For the text-containing cell, return its midpoint in (x, y) coordinate format. 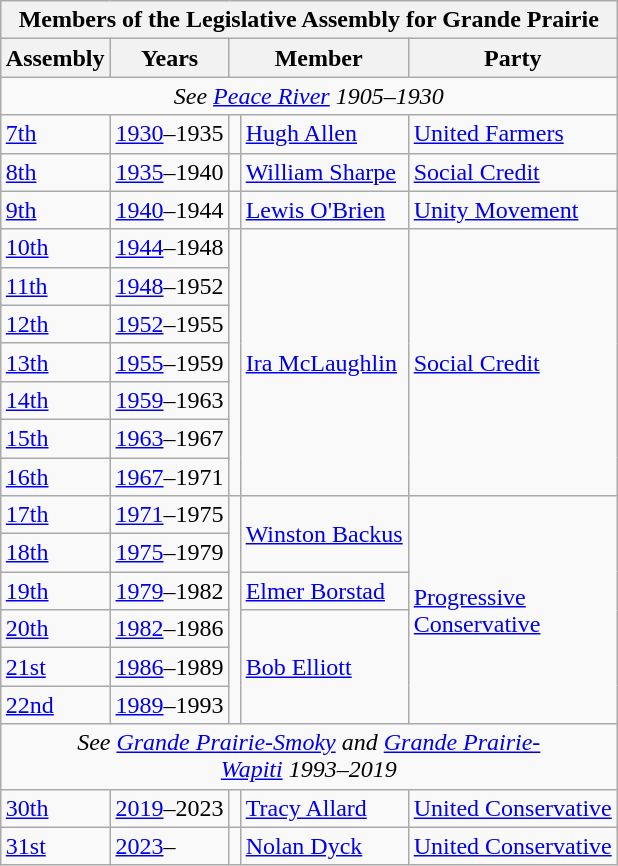
1986–1989 (170, 667)
30th (55, 808)
1935–1940 (170, 172)
1982–1986 (170, 629)
2023– (170, 846)
1963–1967 (170, 438)
10th (55, 248)
13th (55, 362)
14th (55, 400)
7th (55, 134)
9th (55, 210)
Assembly (55, 58)
Nolan Dyck (324, 846)
1955–1959 (170, 362)
United Farmers (512, 134)
22nd (55, 705)
1944–1948 (170, 248)
Unity Movement (512, 210)
See Peace River 1905–1930 (308, 96)
1952–1955 (170, 324)
1975–1979 (170, 553)
18th (55, 553)
William Sharpe (324, 172)
Member (318, 58)
Years (170, 58)
Lewis O'Brien (324, 210)
19th (55, 591)
16th (55, 477)
1940–1944 (170, 210)
Tracy Allard (324, 808)
8th (55, 172)
Members of the Legislative Assembly for Grande Prairie (308, 20)
21st (55, 667)
Party (512, 58)
Ira McLaughlin (324, 362)
12th (55, 324)
31st (55, 846)
2019–2023 (170, 808)
Bob Elliott (324, 667)
20th (55, 629)
1959–1963 (170, 400)
Winston Backus (324, 534)
Elmer Borstad (324, 591)
1930–1935 (170, 134)
1989–1993 (170, 705)
See Grande Prairie-Smoky and Grande Prairie-Wapiti 1993–2019 (308, 756)
11th (55, 286)
1971–1975 (170, 515)
Hugh Allen (324, 134)
17th (55, 515)
1948–1952 (170, 286)
1967–1971 (170, 477)
Progressive Conservative (512, 610)
1979–1982 (170, 591)
15th (55, 438)
